For the text-containing cell, return its midpoint in (X, Y) coordinate format. 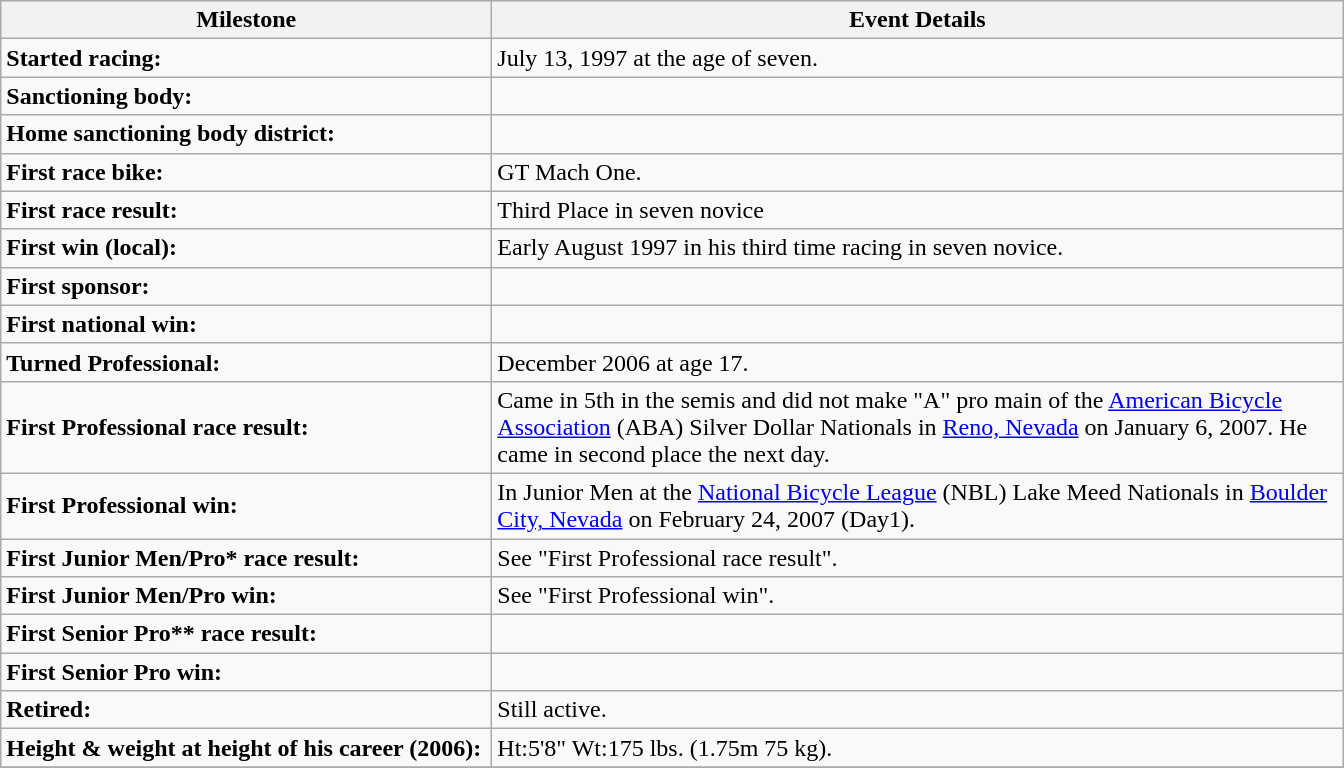
Turned Professional: (246, 362)
First Junior Men/Pro* race result: (246, 557)
First Senior Pro win: (246, 672)
Started racing: (246, 58)
July 13, 1997 at the age of seven. (918, 58)
First win (local): (246, 248)
In Junior Men at the National Bicycle League (NBL) Lake Meed Nationals in Boulder City, Nevada on February 24, 2007 (Day1). (918, 506)
Height & weight at height of his career (2006): (246, 748)
Still active. (918, 710)
Ht:5'8" Wt:175 lbs. (1.75m 75 kg). (918, 748)
First Professional race result: (246, 427)
Home sanctioning body district: (246, 134)
First Professional win: (246, 506)
See "First Professional win". (918, 596)
Sanctioning body: (246, 96)
Third Place in seven novice (918, 210)
First race result: (246, 210)
GT Mach One. (918, 172)
First race bike: (246, 172)
Retired: (246, 710)
First national win: (246, 324)
December 2006 at age 17. (918, 362)
Milestone (246, 20)
First Senior Pro** race result: (246, 634)
First sponsor: (246, 286)
Event Details (918, 20)
First Junior Men/Pro win: (246, 596)
See "First Professional race result". (918, 557)
Early August 1997 in his third time racing in seven novice. (918, 248)
